Determine the (X, Y) coordinate at the center of the cell enclosing the given text.  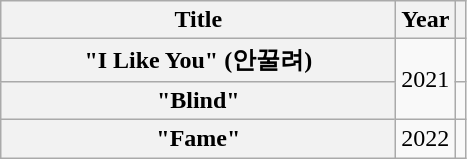
"Blind" (198, 100)
Year (426, 20)
"Fame" (198, 138)
Title (198, 20)
2021 (426, 80)
2022 (426, 138)
"I Like You" (안꿀려) (198, 60)
